Determine the [x, y] coordinate at the center of the cell enclosing the given text.  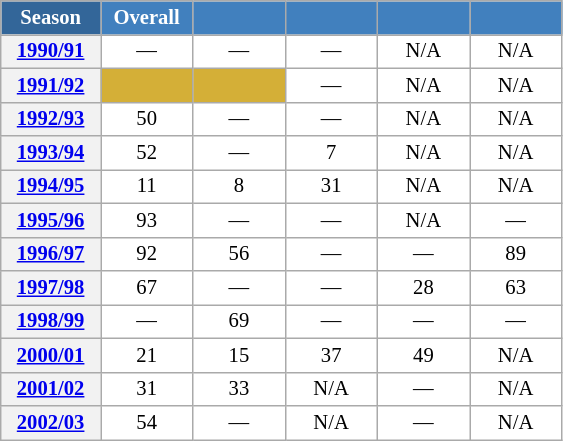
2001/02 [51, 389]
Overall [146, 17]
33 [239, 389]
67 [146, 287]
54 [146, 423]
89 [516, 254]
11 [146, 186]
21 [146, 355]
1992/93 [51, 119]
2000/01 [51, 355]
15 [239, 355]
52 [146, 153]
8 [239, 186]
37 [331, 355]
1996/97 [51, 254]
28 [423, 287]
49 [423, 355]
1990/91 [51, 51]
7 [331, 153]
1997/98 [51, 287]
69 [239, 321]
1998/99 [51, 321]
1995/96 [51, 220]
1991/92 [51, 85]
92 [146, 254]
63 [516, 287]
2002/03 [51, 423]
56 [239, 254]
1994/95 [51, 186]
50 [146, 119]
1993/94 [51, 153]
Season [51, 17]
93 [146, 220]
